Pinpoint the cell where the given text exists, returning its (X, Y) midpoint coordinate. 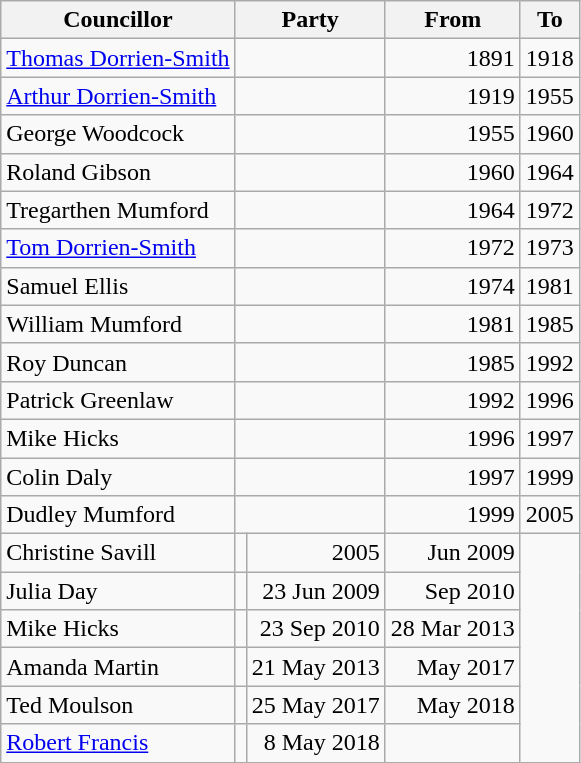
21 May 2013 (316, 667)
25 May 2017 (316, 705)
Dudley Mumford (118, 515)
1974 (452, 286)
Patrick Greenlaw (118, 400)
8 May 2018 (316, 743)
Samuel Ellis (118, 286)
Party (310, 20)
Jun 2009 (452, 553)
Christine Savill (118, 553)
23 Jun 2009 (316, 591)
Robert Francis (118, 743)
Arthur Dorrien-Smith (118, 96)
23 Sep 2010 (316, 629)
William Mumford (118, 324)
Thomas Dorrien-Smith (118, 58)
May 2017 (452, 667)
1891 (452, 58)
May 2018 (452, 705)
Tom Dorrien-Smith (118, 248)
To (550, 20)
Roland Gibson (118, 172)
Councillor (118, 20)
Roy Duncan (118, 362)
28 Mar 2013 (452, 629)
From (452, 20)
Tregarthen Mumford (118, 210)
Colin Daly (118, 477)
Ted Moulson (118, 705)
1973 (550, 248)
George Woodcock (118, 134)
Amanda Martin (118, 667)
1918 (550, 58)
1919 (452, 96)
Julia Day (118, 591)
Sep 2010 (452, 591)
